Provide the (X, Y) coordinate of the cell's center where the given text is located.  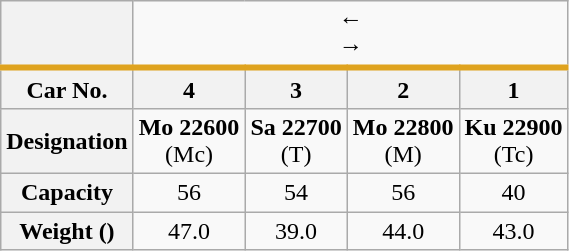
43.0 (514, 231)
4 (189, 88)
40 (514, 192)
Capacity (67, 192)
1 (514, 88)
3 (296, 88)
← → (350, 34)
39.0 (296, 231)
Designation (67, 140)
Mo 22800(M) (403, 140)
Weight () (67, 231)
Sa 22700(T) (296, 140)
47.0 (189, 231)
Car No. (67, 88)
Mo 22600(Mc) (189, 140)
2 (403, 88)
44.0 (403, 231)
Ku 22900(Tc) (514, 140)
54 (296, 192)
